For the text-containing cell, return its midpoint in [x, y] coordinate format. 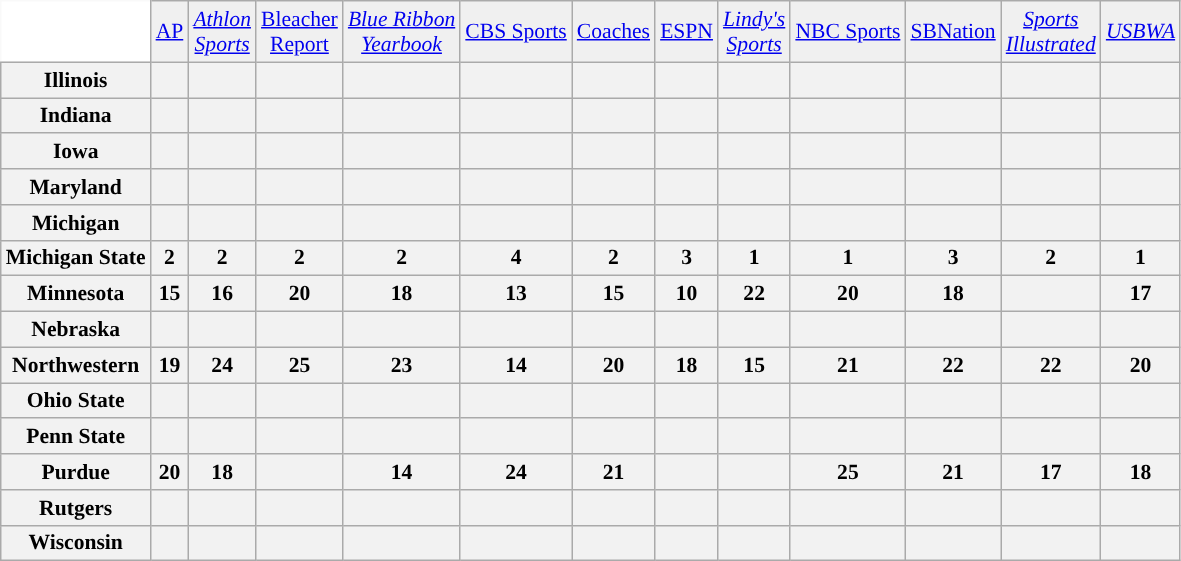
Michigan State [76, 258]
ESPN [686, 32]
4 [516, 258]
Illinois [76, 80]
16 [222, 294]
Indiana [76, 116]
Ohio State [76, 401]
NBC Sports [848, 32]
23 [402, 365]
SportsIllustrated [1051, 32]
Penn State [76, 437]
AthlonSports [222, 32]
Blue RibbonYearbook [402, 32]
Maryland [76, 187]
USBWA [1140, 32]
AP [170, 32]
19 [170, 365]
Minnesota [76, 294]
Purdue [76, 472]
CBS Sports [516, 32]
Lindy'sSports [754, 32]
Rutgers [76, 508]
Iowa [76, 152]
BleacherReport [300, 32]
Coaches [614, 32]
Nebraska [76, 330]
10 [686, 294]
Wisconsin [76, 543]
Michigan [76, 223]
13 [516, 294]
SBNation [952, 32]
Northwestern [76, 365]
